Extract the (X, Y) coordinate from the center of the cell holding the provided text.  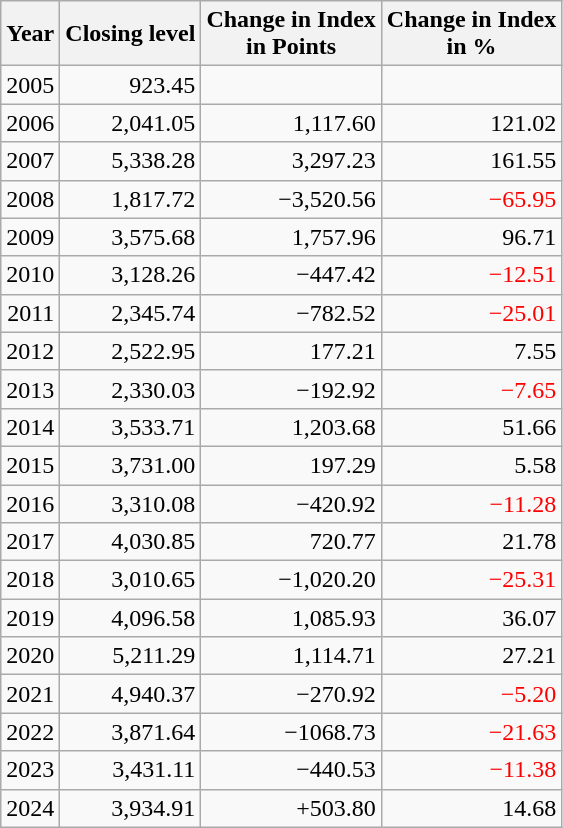
4,096.58 (130, 618)
Year (30, 34)
2018 (30, 580)
−11.28 (471, 503)
2008 (30, 199)
4,940.37 (130, 694)
−1068.73 (291, 732)
Change in Indexin Points (291, 34)
27.21 (471, 656)
5,338.28 (130, 161)
4,030.85 (130, 542)
−12.51 (471, 275)
−25.31 (471, 580)
923.45 (130, 85)
1,817.72 (130, 199)
3,128.26 (130, 275)
2021 (30, 694)
720.77 (291, 542)
2007 (30, 161)
−11.38 (471, 770)
2012 (30, 351)
2,522.95 (130, 351)
2015 (30, 465)
1,117.60 (291, 123)
−5.20 (471, 694)
−21.63 (471, 732)
1,203.68 (291, 427)
2020 (30, 656)
3,310.08 (130, 503)
7.55 (471, 351)
−420.92 (291, 503)
177.21 (291, 351)
121.02 (471, 123)
2,041.05 (130, 123)
2013 (30, 389)
3,533.71 (130, 427)
−25.01 (471, 313)
+503.80 (291, 808)
−192.92 (291, 389)
Closing level (130, 34)
−7.65 (471, 389)
2010 (30, 275)
2009 (30, 237)
5,211.29 (130, 656)
3,431.11 (130, 770)
−782.52 (291, 313)
161.55 (471, 161)
2,330.03 (130, 389)
2023 (30, 770)
2011 (30, 313)
−270.92 (291, 694)
3,731.00 (130, 465)
−3,520.56 (291, 199)
−447.42 (291, 275)
3,934.91 (130, 808)
3,010.65 (130, 580)
1,085.93 (291, 618)
5.58 (471, 465)
36.07 (471, 618)
21.78 (471, 542)
2019 (30, 618)
14.68 (471, 808)
1,757.96 (291, 237)
2024 (30, 808)
Change in Indexin % (471, 34)
96.71 (471, 237)
−65.95 (471, 199)
197.29 (291, 465)
2014 (30, 427)
2022 (30, 732)
2016 (30, 503)
2,345.74 (130, 313)
2006 (30, 123)
−1,020.20 (291, 580)
3,871.64 (130, 732)
−440.53 (291, 770)
3,297.23 (291, 161)
3,575.68 (130, 237)
2017 (30, 542)
1,114.71 (291, 656)
2005 (30, 85)
51.66 (471, 427)
